Find where the given text appears and provide that cell's center as [x, y] coordinate. 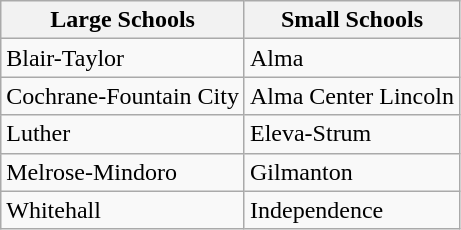
Alma Center Lincoln [352, 96]
Independence [352, 210]
Blair-Taylor [123, 58]
Small Schools [352, 20]
Large Schools [123, 20]
Cochrane-Fountain City [123, 96]
Eleva-Strum [352, 134]
Whitehall [123, 210]
Gilmanton [352, 172]
Melrose-Mindoro [123, 172]
Alma [352, 58]
Luther [123, 134]
